From the cell containing the given text, extract its center point as [x, y] coordinate. 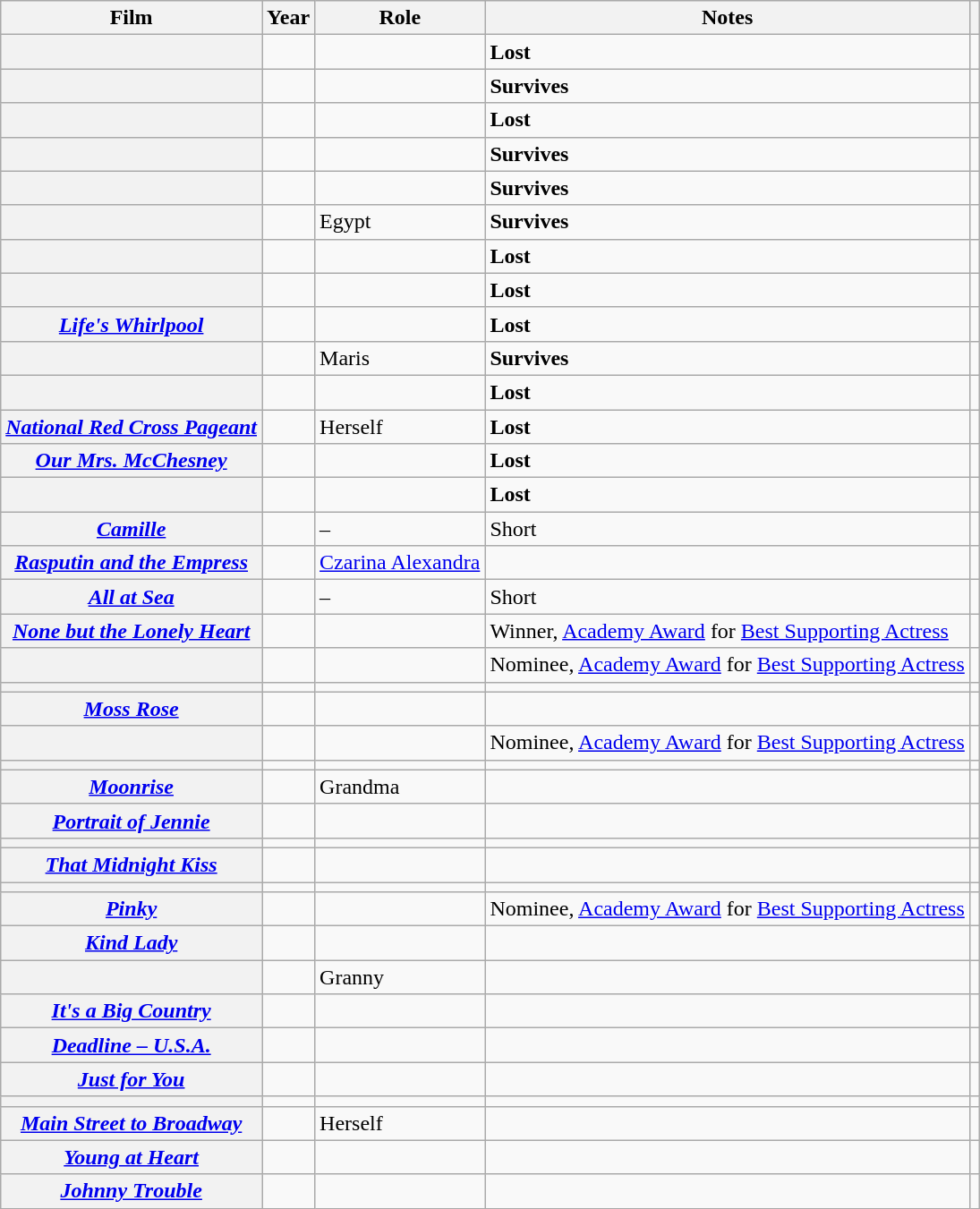
Role [400, 18]
Egypt [400, 222]
Moonrise [132, 787]
Year [288, 18]
It's a Big Country [132, 1011]
Camille [132, 529]
All at Sea [132, 597]
Granny [400, 977]
Film [132, 18]
None but the Lonely Heart [132, 631]
Moss Rose [132, 709]
Young at Heart [132, 1157]
Just for You [132, 1079]
Grandma [400, 787]
That Midnight Kiss [132, 864]
Czarina Alexandra [400, 563]
Deadline – U.S.A. [132, 1045]
Notes [727, 18]
Johnny Trouble [132, 1191]
Rasputin and the Empress [132, 563]
National Red Cross Pageant [132, 427]
Winner, Academy Award for Best Supporting Actress [727, 631]
Kind Lady [132, 943]
Life's Whirlpool [132, 324]
Portrait of Jennie [132, 821]
Maris [400, 358]
Our Mrs. McChesney [132, 461]
Pinky [132, 909]
Main Street to Broadway [132, 1123]
